Provide the (X, Y) coordinate of the cell's center where the given text is located.  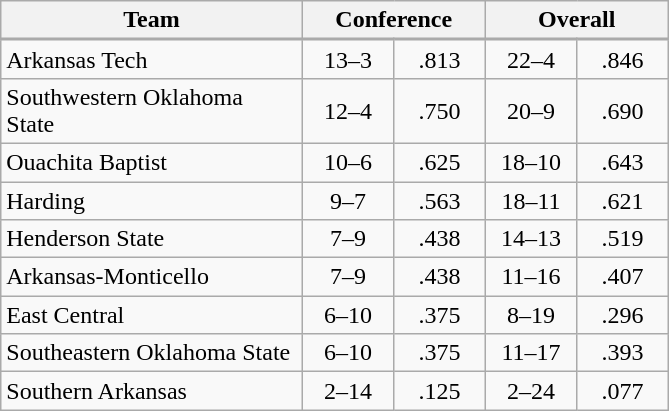
Team (152, 20)
9–7 (348, 201)
11–17 (531, 353)
Harding (152, 201)
Conference (394, 20)
Overall (576, 20)
.296 (623, 315)
10–6 (348, 162)
.519 (623, 239)
Henderson State (152, 239)
.690 (623, 110)
.750 (440, 110)
2–24 (531, 391)
2–14 (348, 391)
11–16 (531, 277)
18–11 (531, 201)
Southeastern Oklahoma State (152, 353)
8–19 (531, 315)
.813 (440, 59)
14–13 (531, 239)
Arkansas-Monticello (152, 277)
.563 (440, 201)
Ouachita Baptist (152, 162)
Southern Arkansas (152, 391)
East Central (152, 315)
13–3 (348, 59)
12–4 (348, 110)
20–9 (531, 110)
.625 (440, 162)
.077 (623, 391)
.621 (623, 201)
.643 (623, 162)
Arkansas Tech (152, 59)
.407 (623, 277)
22–4 (531, 59)
.846 (623, 59)
Southwestern Oklahoma State (152, 110)
18–10 (531, 162)
.125 (440, 391)
.393 (623, 353)
